From the cell containing the given text, extract its center point as [X, Y] coordinate. 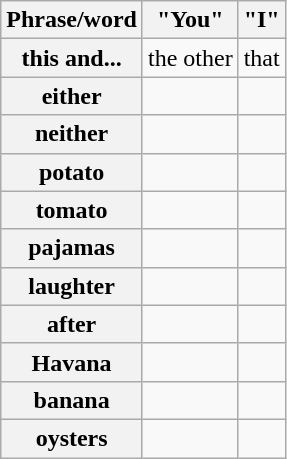
pajamas [72, 248]
"You" [190, 20]
Havana [72, 362]
potato [72, 172]
tomato [72, 210]
Phrase/word [72, 20]
neither [72, 134]
that [262, 58]
the other [190, 58]
laughter [72, 286]
banana [72, 400]
"I" [262, 20]
either [72, 96]
oysters [72, 438]
after [72, 324]
this and... [72, 58]
